Locate the cell with the specified text and output its [x, y] center coordinate. 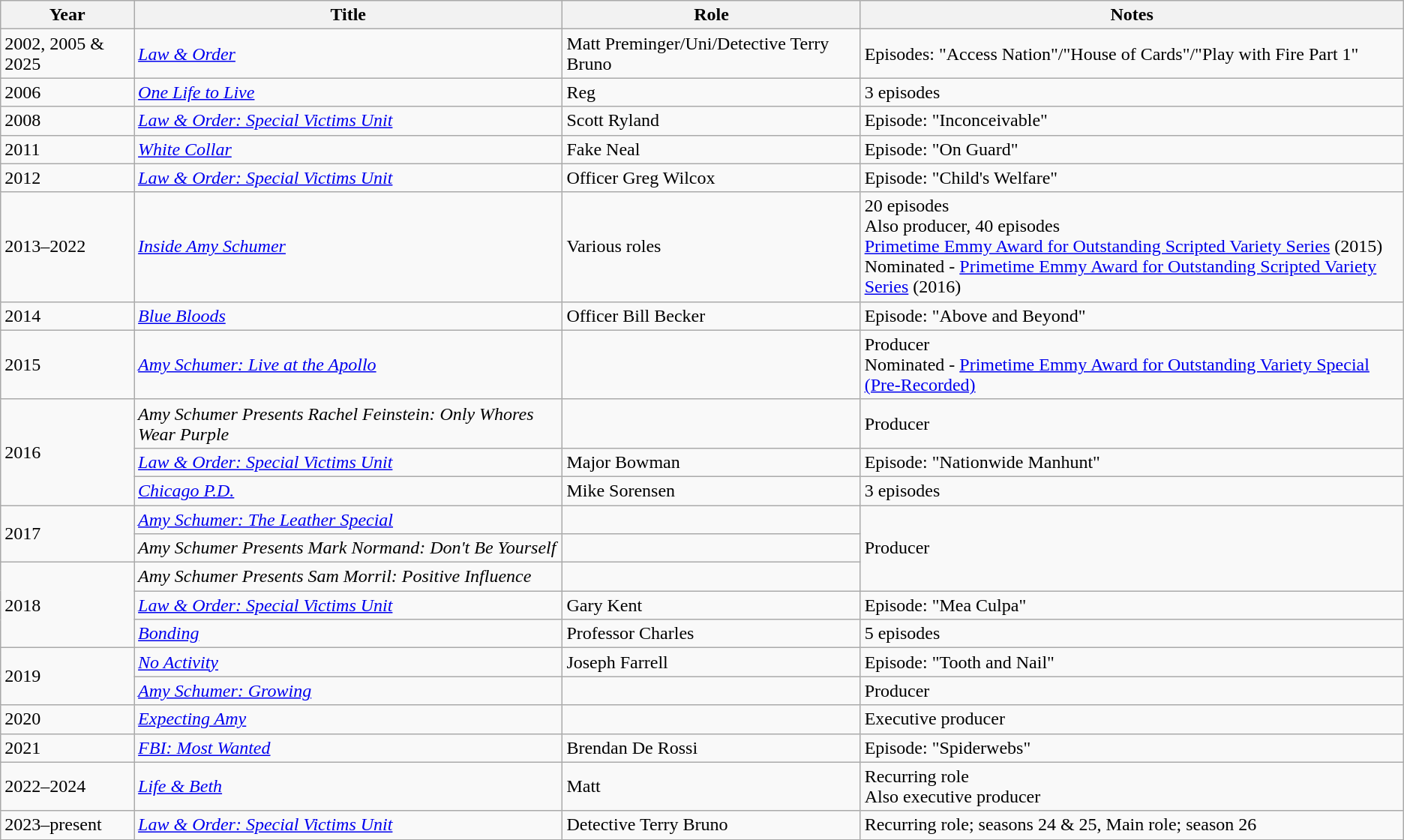
Detective Terry Bruno [711, 825]
Mike Sorensen [711, 490]
Life & Beth [348, 786]
2002, 2005 & 2025 [67, 54]
Notes [1132, 15]
Fake Neal [711, 149]
2023–present [67, 825]
Amy Schumer Presents Rachel Feinstein: Only Whores Wear Purple [348, 423]
Episodes: "Access Nation"/"House of Cards"/"Play with Fire Part 1" [1132, 54]
Episode: "Tooth and Nail" [1132, 662]
Bonding [348, 634]
One Life to Live [348, 92]
2019 [67, 676]
Amy Schumer Presents Mark Normand: Don't Be Yourself [348, 548]
Inside Amy Schumer [348, 247]
2011 [67, 149]
Officer Greg Wilcox [711, 178]
Blue Bloods [348, 316]
Law & Order [348, 54]
Major Bowman [711, 462]
2020 [67, 719]
Matt [711, 786]
Chicago P.D. [348, 490]
Professor Charles [711, 634]
Amy Schumer Presents Sam Morril: Positive Influence [348, 577]
2013–2022 [67, 247]
Year [67, 15]
Joseph Farrell [711, 662]
Amy Schumer: The Leather Special [348, 520]
2021 [67, 748]
Matt Preminger/Uni/Detective Terry Bruno [711, 54]
2016 [67, 451]
Officer Bill Becker [711, 316]
Episode: "Spiderwebs" [1132, 748]
Episode: "Inconceivable" [1132, 121]
Reg [711, 92]
Gary Kent [711, 605]
Executive producer [1132, 719]
Title [348, 15]
2015 [67, 364]
Expecting Amy [348, 719]
Episode: "Above and Beyond" [1132, 316]
Episode: "Nationwide Manhunt" [1132, 462]
FBI: Most Wanted [348, 748]
2008 [67, 121]
2012 [67, 178]
2006 [67, 92]
No Activity [348, 662]
Amy Schumer: Live at the Apollo [348, 364]
Episode: "On Guard" [1132, 149]
Scott Ryland [711, 121]
2018 [67, 605]
2014 [67, 316]
Various roles [711, 247]
Recurring roleAlso executive producer [1132, 786]
Brendan De Rossi [711, 748]
Episode: "Child's Welfare" [1132, 178]
ProducerNominated - Primetime Emmy Award for Outstanding Variety Special (Pre-Recorded) [1132, 364]
2022–2024 [67, 786]
5 episodes [1132, 634]
Episode: "Mea Culpa" [1132, 605]
2017 [67, 534]
Amy Schumer: Growing [348, 691]
Role [711, 15]
White Collar [348, 149]
Recurring role; seasons 24 & 25, Main role; season 26 [1132, 825]
